From the cell containing the given text, extract its center point as [X, Y] coordinate. 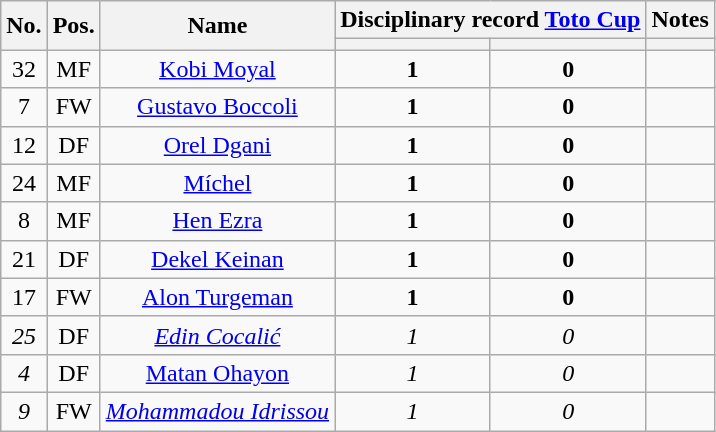
8 [24, 221]
Edin Cocalić [217, 335]
12 [24, 145]
Pos. [74, 26]
Name [217, 26]
Matan Ohayon [217, 373]
9 [24, 411]
17 [24, 297]
7 [24, 107]
32 [24, 69]
25 [24, 335]
Hen Ezra [217, 221]
Míchel [217, 183]
Notes [680, 20]
Gustavo Boccoli [217, 107]
No. [24, 26]
24 [24, 183]
Orel Dgani [217, 145]
4 [24, 373]
Mohammadou Idrissou [217, 411]
Alon Turgeman [217, 297]
Kobi Moyal [217, 69]
Disciplinary record Toto Cup [490, 20]
21 [24, 259]
Dekel Keinan [217, 259]
